Detect which cell encompasses the target text, then output its [x, y] center coordinate. 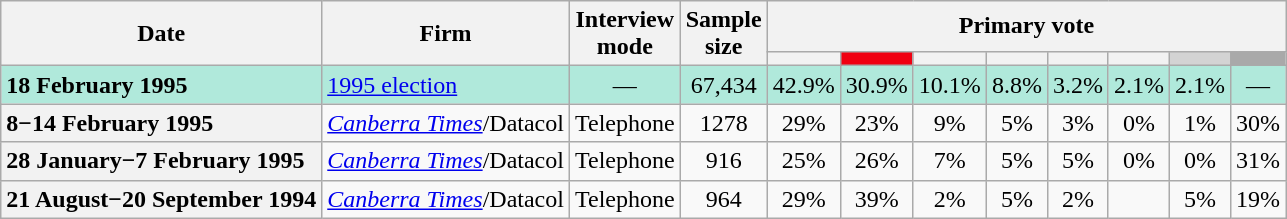
916 [724, 161]
3.2% [1078, 85]
8−14 February 1995 [162, 123]
1995 election [446, 85]
Date [162, 34]
3% [1078, 123]
42.9% [804, 85]
1278 [724, 123]
9% [950, 123]
19% [1258, 199]
30% [1258, 123]
Firm [446, 34]
31% [1258, 161]
8.8% [1016, 85]
1% [1200, 123]
Samplesize [724, 34]
18 February 1995 [162, 85]
39% [876, 199]
964 [724, 199]
21 August−20 September 1994 [162, 199]
10.1% [950, 85]
30.9% [876, 85]
25% [804, 161]
67,434 [724, 85]
Interviewmode [624, 34]
7% [950, 161]
28 January−7 February 1995 [162, 161]
23% [876, 123]
Primary vote [1026, 26]
26% [876, 161]
